Return (X, Y) of the center of cell containing provided text 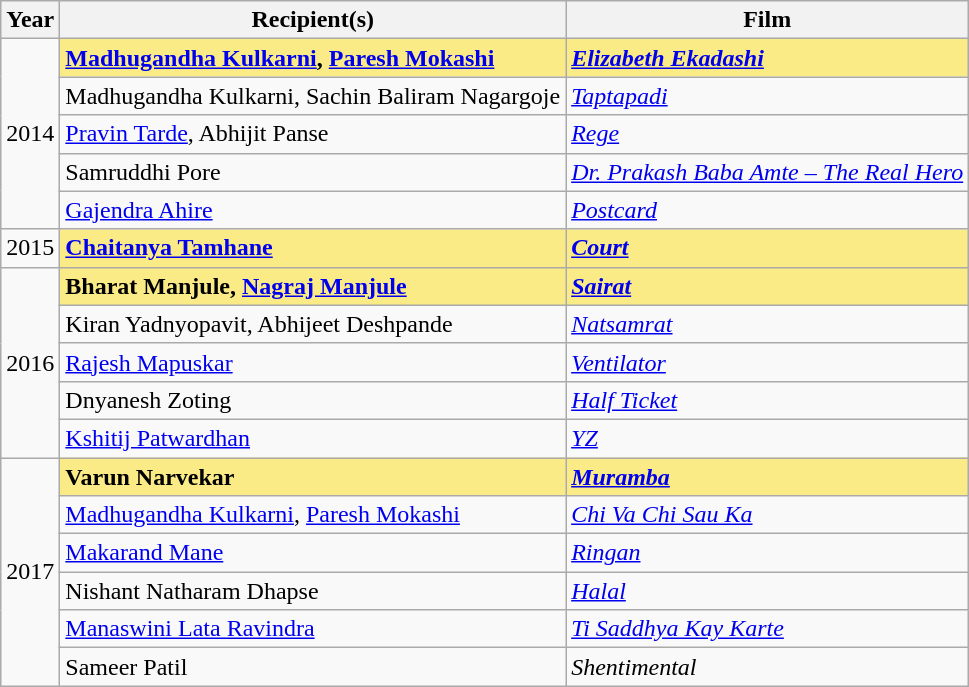
Kiran Yadnyopavit, Abhijeet Deshpande (313, 324)
Samruddhi Pore (313, 172)
Ti Saddhya Kay Karte (768, 629)
Film (768, 20)
Gajendra Ahire (313, 210)
Muramba (768, 477)
Ringan (768, 553)
Ventilator (768, 362)
Varun Narvekar (313, 477)
Makarand Mane (313, 553)
Bharat Manjule, Nagraj Manjule (313, 286)
Dnyanesh Zoting (313, 400)
Sameer Patil (313, 667)
Year (30, 20)
Dr. Prakash Baba Amte – The Real Hero (768, 172)
2014 (30, 134)
Court (768, 248)
Rajesh Mapuskar (313, 362)
Chaitanya Tamhane (313, 248)
Rege (768, 134)
2017 (30, 572)
Half Ticket (768, 400)
Chi Va Chi Sau Ka (768, 515)
Natsamrat (768, 324)
Taptapadi (768, 96)
2016 (30, 362)
YZ (768, 438)
Recipient(s) (313, 20)
Pravin Tarde, Abhijit Panse (313, 134)
Postcard (768, 210)
Halal (768, 591)
Shentimental (768, 667)
Kshitij Patwardhan (313, 438)
Sairat (768, 286)
Manaswini Lata Ravindra (313, 629)
Elizabeth Ekadashi (768, 58)
Madhugandha Kulkarni, Sachin Baliram Nagargoje (313, 96)
Nishant Natharam Dhapse (313, 591)
2015 (30, 248)
